Identify which cell holds the provided text, then report its (x, y) central coordinate. 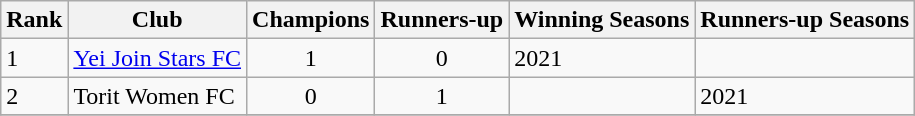
Runners-up (442, 20)
Runners-up Seasons (805, 20)
Champions (311, 20)
Torit Women FC (158, 96)
Winning Seasons (602, 20)
Yei Join Stars FC (158, 58)
2 (34, 96)
Club (158, 20)
Rank (34, 20)
